Provide the (x, y) coordinate of the cell's center where the given text is located.  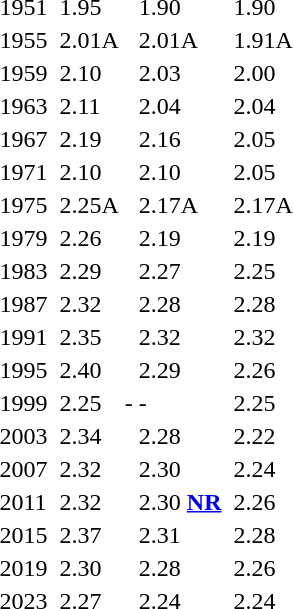
2.27 (180, 271)
2.34 (89, 436)
2.26 (89, 238)
2.35 (89, 337)
2.40 (89, 370)
2.17A (180, 205)
2.04 (180, 106)
2.30 NR (180, 502)
2.25 (89, 403)
2.37 (89, 535)
2.25A (89, 205)
2.03 (180, 73)
2.31 (180, 535)
2.16 (180, 139)
2.11 (89, 106)
